Search for the cell housing the specified text and yield its (x, y) center coordinate. 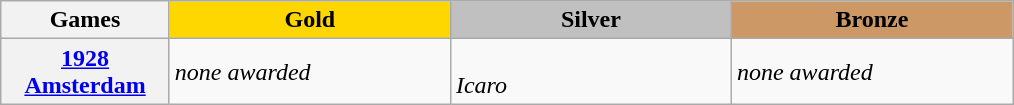
Gold (310, 20)
Silver (590, 20)
Bronze (872, 20)
Icaro (590, 72)
Games (86, 20)
1928 Amsterdam (86, 72)
